From the cell containing the given text, extract its center point as [x, y] coordinate. 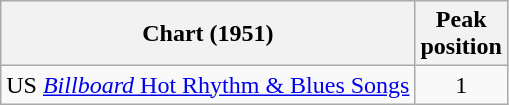
1 [461, 85]
Peakposition [461, 34]
Chart (1951) [208, 34]
US Billboard Hot Rhythm & Blues Songs [208, 85]
